Output the [X, Y] coordinate of the center of the cell containing the given text.  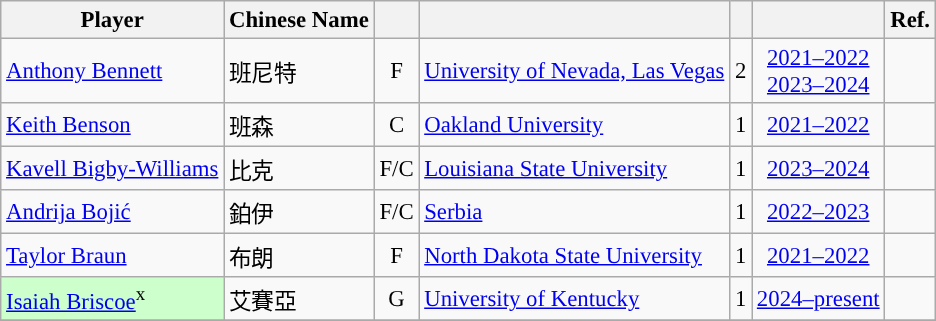
Taylor Braun [112, 256]
班森 [299, 125]
2021–20222023–2024 [818, 72]
Ref. [910, 20]
比克 [299, 169]
2023–2024 [818, 169]
布朗 [299, 256]
Player [112, 20]
鉑伊 [299, 212]
Serbia [574, 212]
Oakland University [574, 125]
Chinese Name [299, 20]
North Dakota State University [574, 256]
2022–2023 [818, 212]
Kavell Bigby-Williams [112, 169]
Andrija Bojić [112, 212]
University of Nevada, Las Vegas [574, 72]
2 [741, 72]
C [396, 125]
班尼特 [299, 72]
Keith Benson [112, 125]
Louisiana State University [574, 169]
Anthony Bennett [112, 72]
